For the text-containing cell, return its midpoint in (X, Y) coordinate format. 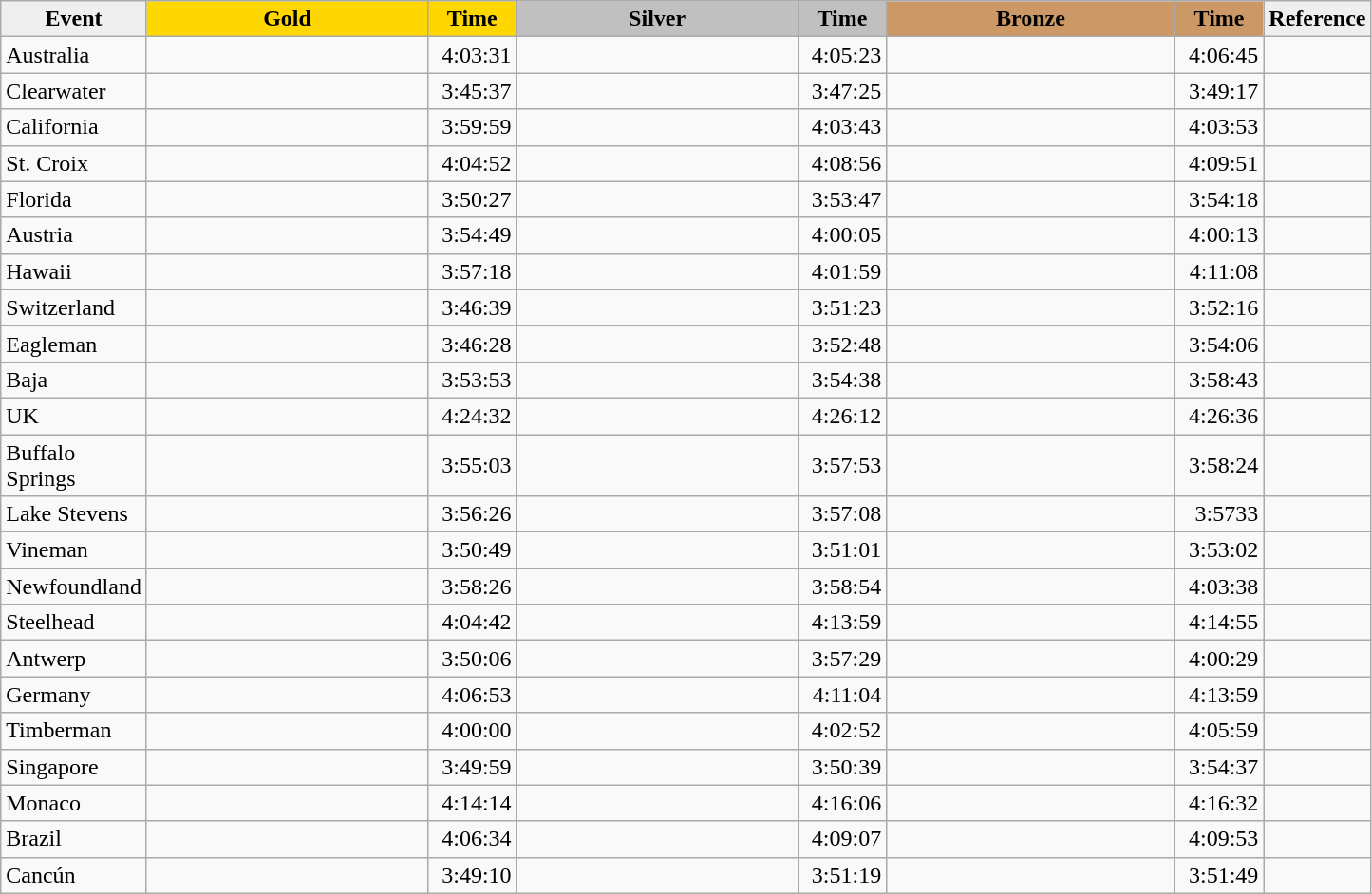
3:51:19 (842, 875)
3:53:53 (473, 380)
4:06:53 (473, 695)
4:03:53 (1219, 127)
4:26:12 (842, 416)
Gold (287, 19)
4:03:38 (1219, 587)
Singapore (74, 767)
Buffalo Springs (74, 465)
3:50:39 (842, 767)
4:06:45 (1219, 55)
Vineman (74, 550)
3:58:43 (1219, 380)
3:50:27 (473, 199)
4:05:59 (1219, 731)
Monaco (74, 803)
3:57:18 (473, 271)
3:54:06 (1219, 344)
3:58:26 (473, 587)
Austria (74, 235)
California (74, 127)
4:04:52 (473, 163)
4:26:36 (1219, 416)
Eagleman (74, 344)
3:5733 (1219, 514)
Steelhead (74, 623)
4:05:23 (842, 55)
4:03:43 (842, 127)
4:00:13 (1219, 235)
3:51:01 (842, 550)
3:57:53 (842, 465)
3:52:48 (842, 344)
Germany (74, 695)
4:11:08 (1219, 271)
4:02:52 (842, 731)
Bronze (1031, 19)
4:00:05 (842, 235)
Lake Stevens (74, 514)
Clearwater (74, 91)
3:50:49 (473, 550)
3:49:59 (473, 767)
4:00:00 (473, 731)
4:08:56 (842, 163)
3:53:02 (1219, 550)
4:09:51 (1219, 163)
3:57:29 (842, 659)
3:45:37 (473, 91)
Switzerland (74, 307)
3:51:49 (1219, 875)
4:16:06 (842, 803)
Australia (74, 55)
4:09:53 (1219, 839)
Florida (74, 199)
Reference (1318, 19)
Hawaii (74, 271)
3:54:38 (842, 380)
3:50:06 (473, 659)
3:51:23 (842, 307)
UK (74, 416)
3:49:10 (473, 875)
3:58:24 (1219, 465)
4:01:59 (842, 271)
Antwerp (74, 659)
4:00:29 (1219, 659)
3:49:17 (1219, 91)
Newfoundland (74, 587)
3:56:26 (473, 514)
3:46:39 (473, 307)
St. Croix (74, 163)
3:55:03 (473, 465)
3:57:08 (842, 514)
3:54:18 (1219, 199)
4:16:32 (1219, 803)
Event (74, 19)
Cancún (74, 875)
3:47:25 (842, 91)
Baja (74, 380)
3:59:59 (473, 127)
4:11:04 (842, 695)
Brazil (74, 839)
4:06:34 (473, 839)
4:14:55 (1219, 623)
4:24:32 (473, 416)
4:03:31 (473, 55)
3:52:16 (1219, 307)
4:04:42 (473, 623)
Timberman (74, 731)
3:54:49 (473, 235)
3:46:28 (473, 344)
4:14:14 (473, 803)
3:54:37 (1219, 767)
3:53:47 (842, 199)
Silver (657, 19)
3:58:54 (842, 587)
4:09:07 (842, 839)
